Pinpoint the cell where the given text exists, returning its [X, Y] midpoint coordinate. 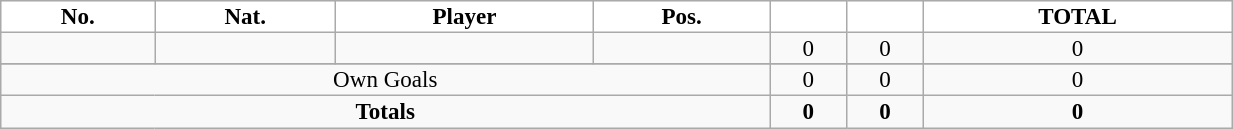
Player [465, 17]
Own Goals [386, 80]
Totals [386, 112]
Nat. [246, 17]
Pos. [682, 17]
TOTAL [1077, 17]
No. [78, 17]
